Return [x, y] of the center of cell containing provided text 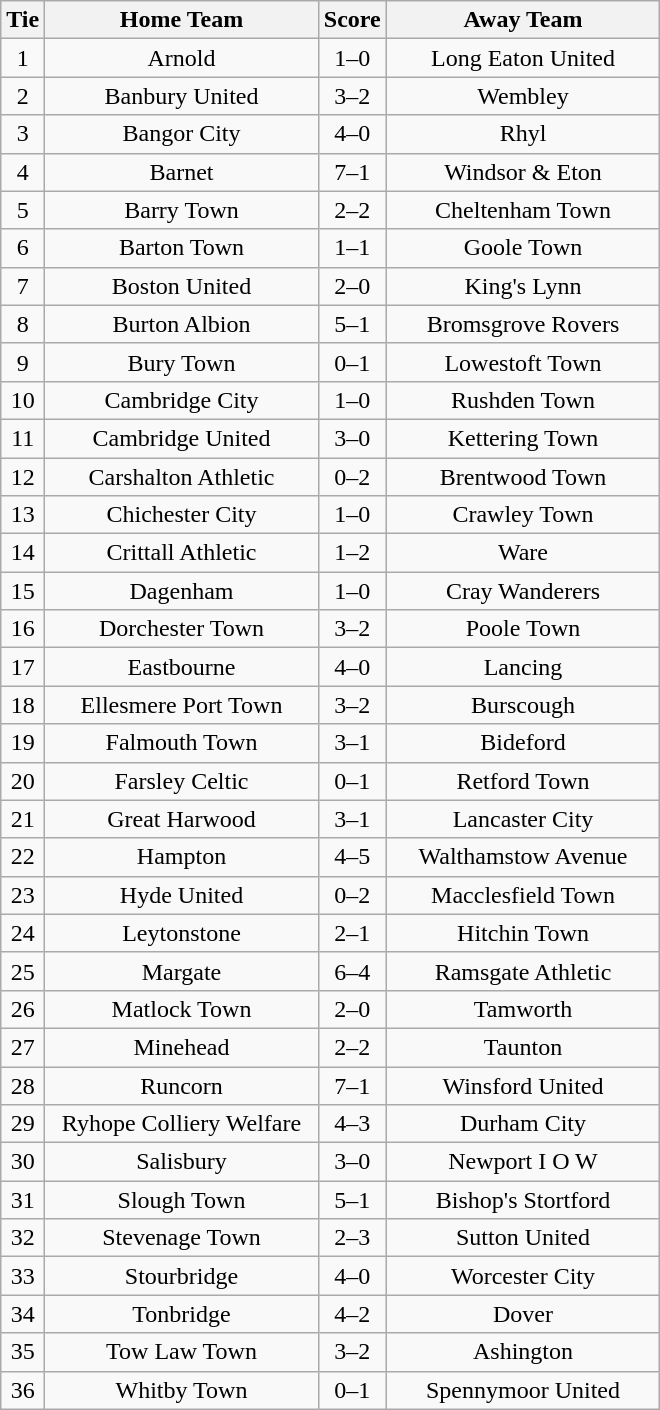
15 [23, 591]
20 [23, 781]
Chichester City [182, 515]
6–4 [352, 971]
2 [23, 96]
30 [23, 1162]
Barry Town [182, 210]
Poole Town [523, 629]
21 [23, 819]
23 [23, 895]
12 [23, 477]
King's Lynn [523, 286]
Runcorn [182, 1085]
17 [23, 667]
Stevenage Town [182, 1238]
Dorchester Town [182, 629]
2–1 [352, 933]
Cambridge City [182, 400]
Retford Town [523, 781]
28 [23, 1085]
1–1 [352, 248]
Kettering Town [523, 438]
Lancaster City [523, 819]
Salisbury [182, 1162]
Barnet [182, 172]
9 [23, 362]
Ellesmere Port Town [182, 705]
24 [23, 933]
Carshalton Athletic [182, 477]
Dover [523, 1314]
Falmouth Town [182, 743]
Lancing [523, 667]
Great Harwood [182, 819]
Dagenham [182, 591]
Hyde United [182, 895]
6 [23, 248]
Hitchin Town [523, 933]
31 [23, 1200]
3 [23, 134]
Away Team [523, 20]
4–2 [352, 1314]
Minehead [182, 1047]
Stourbridge [182, 1276]
Ryhope Colliery Welfare [182, 1124]
29 [23, 1124]
Whitby Town [182, 1390]
Goole Town [523, 248]
Tamworth [523, 1009]
18 [23, 705]
Winsford United [523, 1085]
Arnold [182, 58]
Bury Town [182, 362]
Cambridge United [182, 438]
Bideford [523, 743]
Tonbridge [182, 1314]
Macclesfield Town [523, 895]
Tow Law Town [182, 1352]
Brentwood Town [523, 477]
Eastbourne [182, 667]
Sutton United [523, 1238]
Spennymoor United [523, 1390]
Matlock Town [182, 1009]
25 [23, 971]
Rhyl [523, 134]
Cheltenham Town [523, 210]
Burscough [523, 705]
Hampton [182, 857]
4–3 [352, 1124]
Bromsgrove Rovers [523, 324]
4–5 [352, 857]
Score [352, 20]
8 [23, 324]
1–2 [352, 553]
Durham City [523, 1124]
Worcester City [523, 1276]
Rushden Town [523, 400]
11 [23, 438]
33 [23, 1276]
Bangor City [182, 134]
32 [23, 1238]
2–3 [352, 1238]
Tie [23, 20]
Lowestoft Town [523, 362]
Barton Town [182, 248]
Bishop's Stortford [523, 1200]
7 [23, 286]
35 [23, 1352]
13 [23, 515]
19 [23, 743]
Farsley Celtic [182, 781]
Ware [523, 553]
Newport I O W [523, 1162]
Home Team [182, 20]
Ashington [523, 1352]
Banbury United [182, 96]
4 [23, 172]
27 [23, 1047]
5 [23, 210]
10 [23, 400]
Leytonstone [182, 933]
Crawley Town [523, 515]
Slough Town [182, 1200]
Walthamstow Avenue [523, 857]
1 [23, 58]
Long Eaton United [523, 58]
Ramsgate Athletic [523, 971]
Burton Albion [182, 324]
Wembley [523, 96]
Boston United [182, 286]
Taunton [523, 1047]
Cray Wanderers [523, 591]
26 [23, 1009]
Windsor & Eton [523, 172]
Crittall Athletic [182, 553]
14 [23, 553]
36 [23, 1390]
16 [23, 629]
Margate [182, 971]
22 [23, 857]
34 [23, 1314]
